For the text-containing cell, return its midpoint in [x, y] coordinate format. 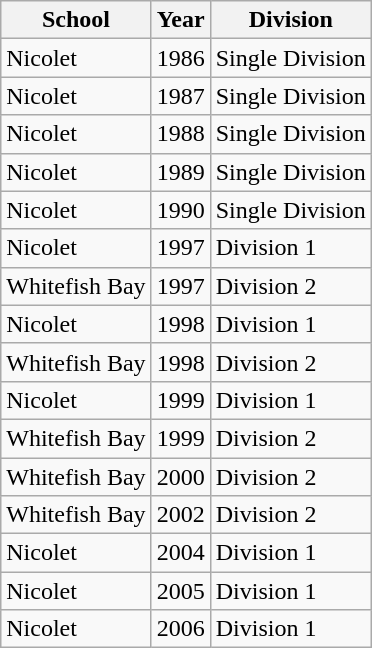
Division [290, 20]
1988 [180, 134]
Year [180, 20]
2005 [180, 591]
2000 [180, 477]
2002 [180, 515]
2004 [180, 553]
School [76, 20]
1986 [180, 58]
2006 [180, 629]
1990 [180, 210]
1989 [180, 172]
1987 [180, 96]
